Capture the cell that displays the provided text and extract its (x, y) central coordinate. 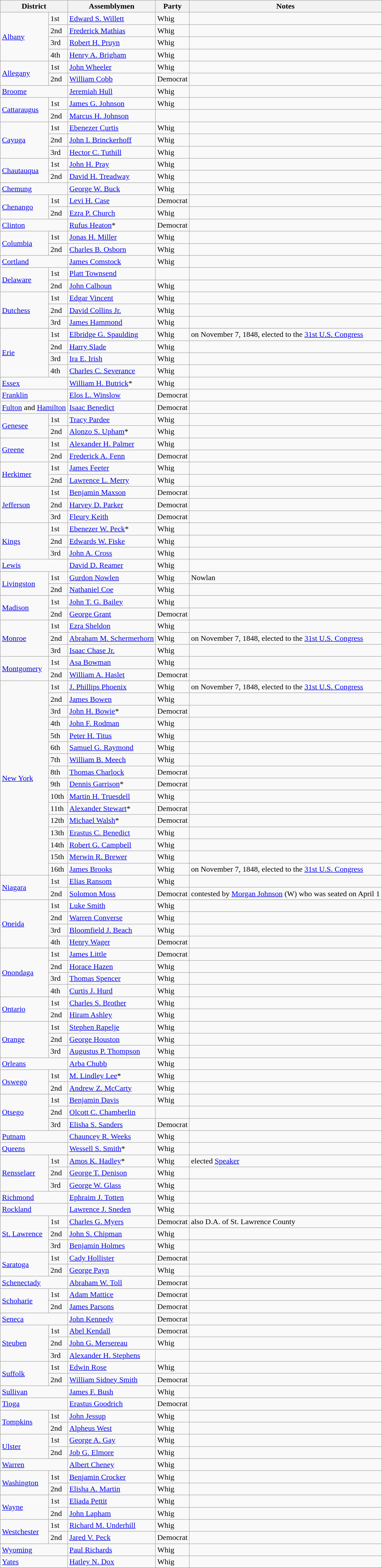
John F. Rodman (112, 723)
Yates (34, 1562)
David H. Treadway (112, 177)
Harry Slade (112, 346)
Ezra P. Church (112, 213)
Harvey D. Parker (112, 504)
Elisha A. Martin (112, 1489)
Solomon Moss (112, 893)
Michael Walsh* (112, 821)
16th (58, 869)
Rensselaer (25, 1173)
elected Speaker (285, 1161)
George T. Denison (112, 1173)
St. Lawrence (25, 1234)
Ontario (25, 1009)
Jared V. Peck (112, 1538)
John G. Mersereau (112, 1343)
Benjamin Holmes (112, 1246)
Amos K. Hadley* (112, 1161)
Sullivan (34, 1392)
Wyoming (34, 1550)
Orange (25, 1039)
Chautauqua (25, 170)
Levi H. Case (112, 201)
Madison (25, 608)
also D.A. of St. Lawrence County (285, 1222)
James Hammond (112, 322)
Oneida (25, 924)
7th (58, 760)
Stephen Rapelje (112, 1027)
Albert Cheney (112, 1465)
8th (58, 772)
George W. Glass (112, 1185)
Paul Richards (112, 1550)
5th (58, 735)
Dutchess (25, 310)
George A. Gay (112, 1440)
Montgomery (25, 669)
Peter H. Titus (112, 735)
Edwin Rose (112, 1367)
Curtis J. Hurd (112, 991)
Columbia (25, 243)
13th (58, 833)
Wayne (25, 1507)
Tracy Pardee (112, 420)
James G. Johnson (112, 103)
Onondaga (25, 973)
John S. Chipman (112, 1234)
Lawrence J. Sneden (112, 1209)
New York (25, 778)
Herkimer (25, 474)
Elias Ransom (112, 881)
contested by Morgan Johnson (W) who was seated on April 1 (285, 893)
Richmond (34, 1197)
John Kennedy (112, 1319)
Alexander H. Palmer (112, 444)
Thomas Charlock (112, 772)
Luke Smith (112, 905)
Isaac Benedict (112, 407)
Bloomfield J. Beach (112, 930)
Jonas H. Miller (112, 237)
William A. Haslet (112, 675)
Hiram Ashley (112, 1015)
Dennis Garrison* (112, 784)
Cayuga (25, 140)
Ephraim J. Totten (112, 1197)
Queens (34, 1149)
6th (58, 748)
William Sidney Smith (112, 1380)
John Jessup (112, 1416)
Orleans (34, 1064)
Thomas Spencer (112, 979)
Steuben (25, 1343)
John I. Brinckerhoff (112, 140)
Frederick Mathias (112, 31)
10th (58, 796)
Albany (25, 37)
Genesee (25, 426)
Marcus H. Johnson (112, 116)
Chemung (34, 189)
George Payn (112, 1270)
Tioga (34, 1404)
Kings (25, 541)
David Collins Jr. (112, 310)
Eliada Pettit (112, 1501)
Erastus C. Benedict (112, 833)
Horace Hazen (112, 966)
Henry Wager (112, 942)
John Lapham (112, 1513)
Otsego (25, 1112)
12th (58, 821)
Franklin (34, 395)
Westchester (25, 1532)
Elos L. Winslow (112, 395)
Platt Townsend (112, 274)
Greene (25, 450)
District (34, 6)
Isaac Chase Jr. (112, 650)
Cady Hollister (112, 1258)
Adam Mattice (112, 1294)
Arba Chubb (112, 1064)
Rufus Heaton* (112, 225)
Broome (34, 91)
Ulster (25, 1446)
Martin H. Truesdell (112, 796)
Essex (34, 383)
John T. G. Bailey (112, 602)
Allegany (25, 73)
Party (172, 6)
George W. Buck (112, 189)
Erie (25, 352)
15th (58, 857)
James Bowen (112, 699)
Wessell S. Smith* (112, 1149)
Jefferson (25, 504)
Benjamin Crocker (112, 1477)
Putnam (34, 1137)
Ebenezer W. Peck* (112, 529)
Charles B. Osborn (112, 249)
Edward S. Willett (112, 19)
James Brooks (112, 869)
George Houston (112, 1039)
Seneca (34, 1319)
John Wheeler (112, 67)
Alonzo S. Upham* (112, 432)
Merwin R. Brewer (112, 857)
Tompkins (25, 1422)
Schoharie (25, 1300)
Jeremiah Hull (112, 91)
Abraham M. Schermerhorn (112, 638)
Warren (34, 1465)
William B. Meech (112, 760)
Robert H. Pruyn (112, 43)
9th (58, 784)
14th (58, 845)
Elbridge G. Spaulding (112, 334)
James Feeter (112, 468)
Abel Kendall (112, 1331)
Asa Bowman (112, 663)
John H. Pray (112, 164)
Nathaniel Coe (112, 590)
Charles C. Severance (112, 371)
James Parsons (112, 1307)
Niagara (25, 887)
11th (58, 808)
Suffolk (25, 1374)
Warren Converse (112, 918)
Chauncey R. Weeks (112, 1137)
Abraham W. Toll (112, 1282)
Robert G. Campbell (112, 845)
James Comstock (112, 261)
Cortland (34, 261)
William H. Butrick* (112, 383)
Notes (285, 6)
Schenectady (34, 1282)
Livingston (25, 584)
David D. Reamer (112, 565)
Henry A. Brigham (112, 55)
Clinton (34, 225)
John H. Bowie* (112, 711)
Erastus Goodrich (112, 1404)
Ebenezer Curtis (112, 128)
Fleury Keith (112, 517)
Frederick A. Fenn (112, 456)
Andrew Z. McCarty (112, 1088)
Alexander Stewart* (112, 808)
Monroe (25, 638)
Hector C. Tuthill (112, 152)
George Grant (112, 614)
Lewis (34, 565)
Lawrence L. Merry (112, 480)
Assemblymen (112, 6)
John Calhoun (112, 286)
Ira E. Irish (112, 359)
John A. Cross (112, 553)
Chenango (25, 207)
Oswego (25, 1082)
Samuel G. Raymond (112, 748)
Olcott C. Chamberlin (112, 1112)
James Little (112, 954)
M. Lindley Lee* (112, 1076)
Ezra Sheldon (112, 626)
Saratoga (25, 1264)
Alpheus West (112, 1428)
Job G. Elmore (112, 1452)
Gurdon Nowlen (112, 578)
Charles G. Myers (112, 1222)
Edgar Vincent (112, 298)
Augustus P. Thompson (112, 1051)
Benjamin Davis (112, 1100)
James F. Bush (112, 1392)
Washington (25, 1483)
Delaware (25, 280)
J. Phillips Phoenix (112, 687)
Edwards W. Fiske (112, 541)
Richard M. Underhill (112, 1526)
Fulton and Hamilton (34, 407)
William Cobb (112, 79)
Hatley N. Dox (112, 1562)
Benjamin Maxson (112, 492)
Charles S. Brother (112, 1003)
Cattaraugus (25, 110)
Alexander H. Stephens (112, 1355)
Elisha S. Sanders (112, 1124)
Rockland (34, 1209)
Nowlan (285, 578)
